Identify which cell holds the provided text, then report its [X, Y] central coordinate. 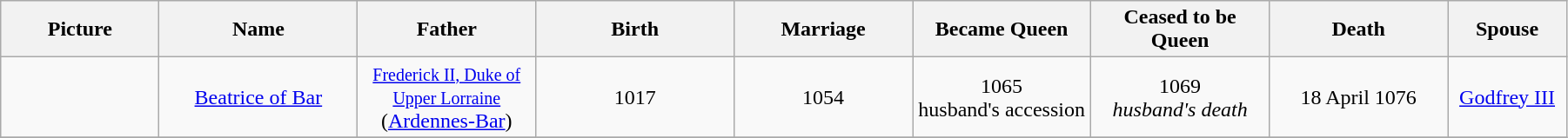
Father [447, 30]
Birth [635, 30]
Death [1359, 30]
Became Queen [1002, 30]
1017 [635, 97]
Marriage [823, 30]
18 April 1076 [1359, 97]
Frederick II, Duke of Upper Lorraine(Ardennes-Bar) [447, 97]
Picture [80, 30]
1054 [823, 97]
Beatrice of Bar [258, 97]
1065husband's accession [1002, 97]
Ceased to be Queen [1180, 30]
Name [258, 30]
Godfrey III [1507, 97]
1069husband's death [1180, 97]
Spouse [1507, 30]
